Find where the given text appears and provide that cell's center as [X, Y] coordinate. 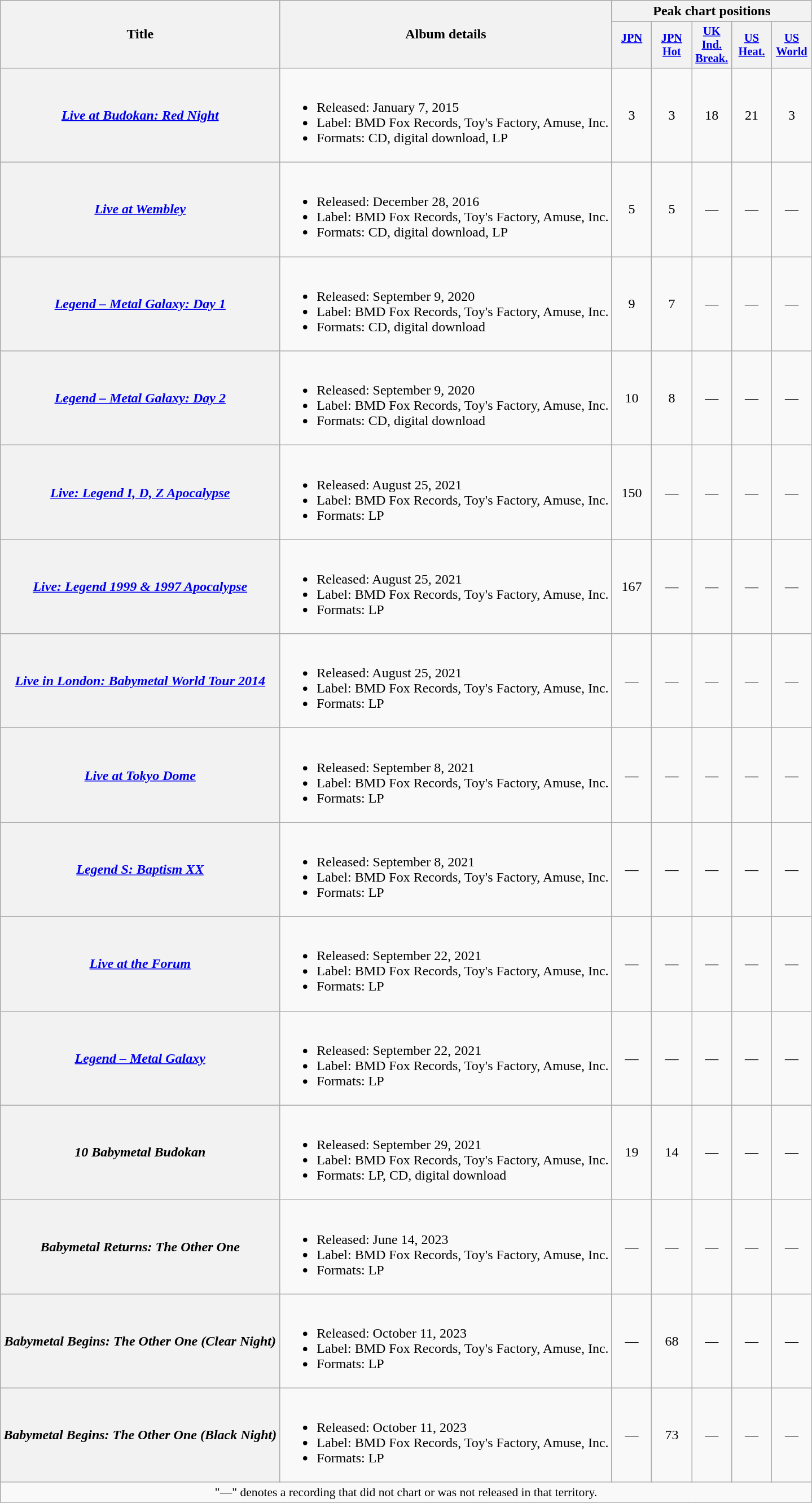
10 [632, 398]
Released: June 14, 2023 Label: BMD Fox Records, Toy's Factory, Amuse, Inc.Formats: LP [446, 1246]
Live at Budokan: Red Night [140, 115]
Live at the Forum [140, 964]
150 [632, 492]
Legend – Metal Galaxy: Day 1 [140, 304]
Live at Tokyo Dome [140, 775]
Babymetal Begins: The Other One (Black Night) [140, 1435]
USWorld [792, 45]
73 [671, 1435]
Released: September 29, 2021 Label: BMD Fox Records, Toy's Factory, Amuse, Inc.Formats: LP, CD, digital download [446, 1153]
Live in London: Babymetal World Tour 2014 [140, 681]
7 [671, 304]
Album details [446, 34]
"—" denotes a recording that did not chart or was not released in that territory. [406, 1492]
18 [712, 115]
JPNHot [671, 45]
19 [632, 1153]
14 [671, 1153]
Legend – Metal Galaxy: Day 2 [140, 398]
21 [752, 115]
USHeat. [752, 45]
Released: January 7, 2015 Label: BMD Fox Records, Toy's Factory, Amuse, Inc.Formats: CD, digital download, LP [446, 115]
Peak chart positions [712, 11]
167 [632, 587]
Babymetal Begins: The Other One (Clear Night) [140, 1341]
Live at Wembley [140, 210]
Legend S: Baptism XX [140, 869]
9 [632, 304]
JPN [632, 45]
10 Babymetal Budokan [140, 1153]
UKInd.Break. [712, 45]
68 [671, 1341]
Released: December 28, 2016 Label: BMD Fox Records, Toy's Factory, Amuse, Inc.Formats: CD, digital download, LP [446, 210]
Live: Legend I, D, Z Apocalypse [140, 492]
8 [671, 398]
Title [140, 34]
Babymetal Returns: The Other One [140, 1246]
Legend – Metal Galaxy [140, 1058]
Live: Legend 1999 & 1997 Apocalypse [140, 587]
